Return the (X, Y) coordinate for the center point of the cell that contains the specified text.  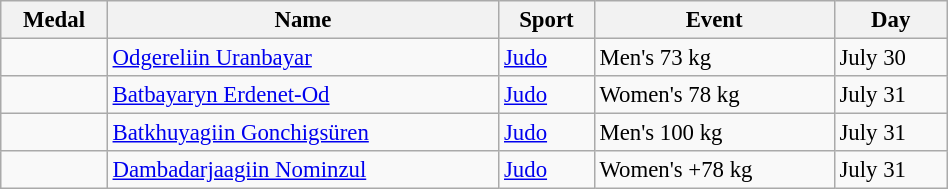
Men's 73 kg (714, 58)
Men's 100 kg (714, 133)
Batkhuyagiin Gonchigsüren (302, 133)
Medal (54, 20)
Women's 78 kg (714, 95)
Name (302, 20)
Sport (546, 20)
Odgereliin Uranbayar (302, 58)
Event (714, 20)
Batbayaryn Erdenet-Od (302, 95)
Day (890, 20)
Women's +78 kg (714, 170)
Dambadarjaagiin Nominzul (302, 170)
July 30 (890, 58)
